For the text-containing cell, return its midpoint in (x, y) coordinate format. 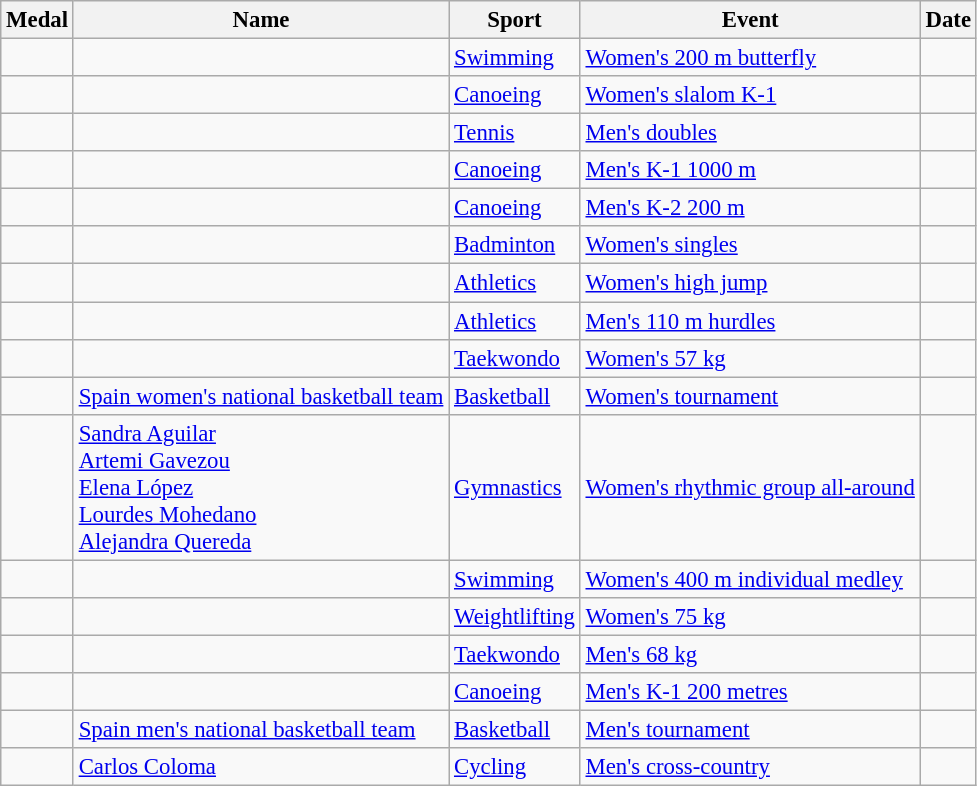
Event (750, 20)
Women's slalom K-1 (750, 95)
Tennis (515, 133)
Date (948, 20)
Men's K-1 1000 m (750, 170)
Women's 200 m butterfly (750, 58)
Women's 400 m individual medley (750, 579)
Spain men's national basketball team (260, 729)
Women's rhythmic group all-around (750, 487)
Men's 110 m hurdles (750, 321)
Badminton (515, 245)
Men's cross-country (750, 767)
Carlos Coloma (260, 767)
Cycling (515, 767)
Men's doubles (750, 133)
Women's 57 kg (750, 358)
Men's 68 kg (750, 654)
Name (260, 20)
Women's singles (750, 245)
Men's K-2 200 m (750, 208)
Sport (515, 20)
Women's tournament (750, 396)
Medal (38, 20)
Sandra Aguilar Artemi Gavezou Elena López Lourdes Mohedano Alejandra Quereda (260, 487)
Men's tournament (750, 729)
Gymnastics (515, 487)
Spain women's national basketball team (260, 396)
Men's K-1 200 metres (750, 692)
Women's 75 kg (750, 617)
Women's high jump (750, 283)
Weightlifting (515, 617)
